Find where the given text appears and provide that cell's center as [X, Y] coordinate. 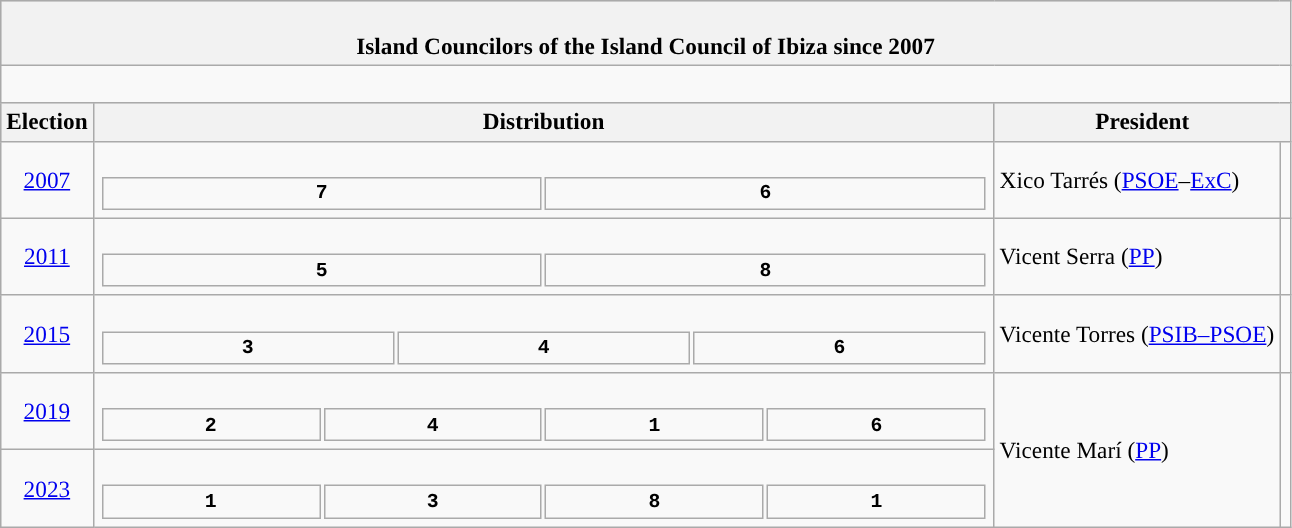
7 6 [544, 180]
Distribution [544, 122]
5 8 [544, 256]
Xico Tarrés (PSOE–ExC) [1136, 180]
Vicente Marí (PP) [1136, 449]
2015 [47, 334]
2007 [47, 180]
2023 [47, 488]
5 [322, 270]
1 3 8 1 [544, 488]
Island Councilors of the Island Council of Ibiza since 2007 [646, 32]
7 [322, 192]
President [1142, 122]
Vicente Torres (PSIB–PSOE) [1136, 334]
Vicent Serra (PP) [1136, 256]
2011 [47, 256]
2 [210, 424]
2 4 1 6 [544, 410]
Election [47, 122]
2019 [47, 410]
3 4 6 [544, 334]
